For the text-containing cell, return its midpoint in (X, Y) coordinate format. 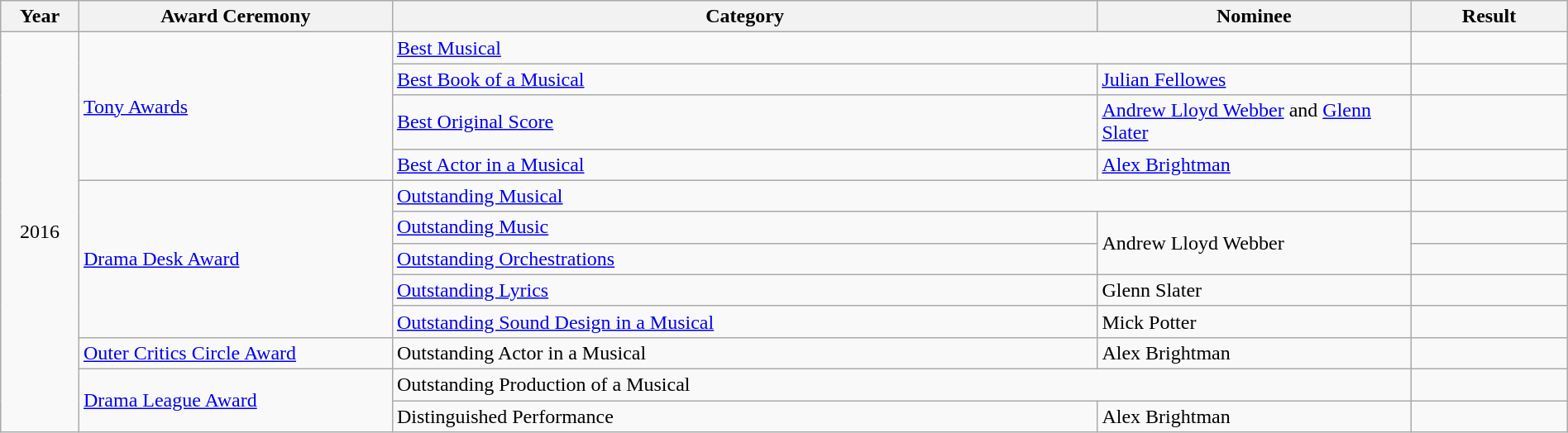
Outstanding Orchestrations (744, 259)
2016 (40, 232)
Outstanding Lyrics (744, 290)
Best Book of a Musical (744, 79)
Outer Critics Circle Award (235, 353)
Mick Potter (1254, 321)
Outstanding Production of a Musical (901, 384)
Outstanding Sound Design in a Musical (744, 321)
Best Actor in a Musical (744, 164)
Year (40, 17)
Tony Awards (235, 106)
Outstanding Actor in a Musical (744, 353)
Distinguished Performance (744, 416)
Best Original Score (744, 122)
Best Musical (901, 48)
Drama Desk Award (235, 259)
Drama League Award (235, 400)
Outstanding Musical (901, 196)
Outstanding Music (744, 227)
Andrew Lloyd Webber (1254, 243)
Julian Fellowes (1254, 79)
Andrew Lloyd Webber and Glenn Slater (1254, 122)
Glenn Slater (1254, 290)
Category (744, 17)
Award Ceremony (235, 17)
Nominee (1254, 17)
Result (1489, 17)
